Determine the [x, y] coordinate at the center of the cell enclosing the given text.  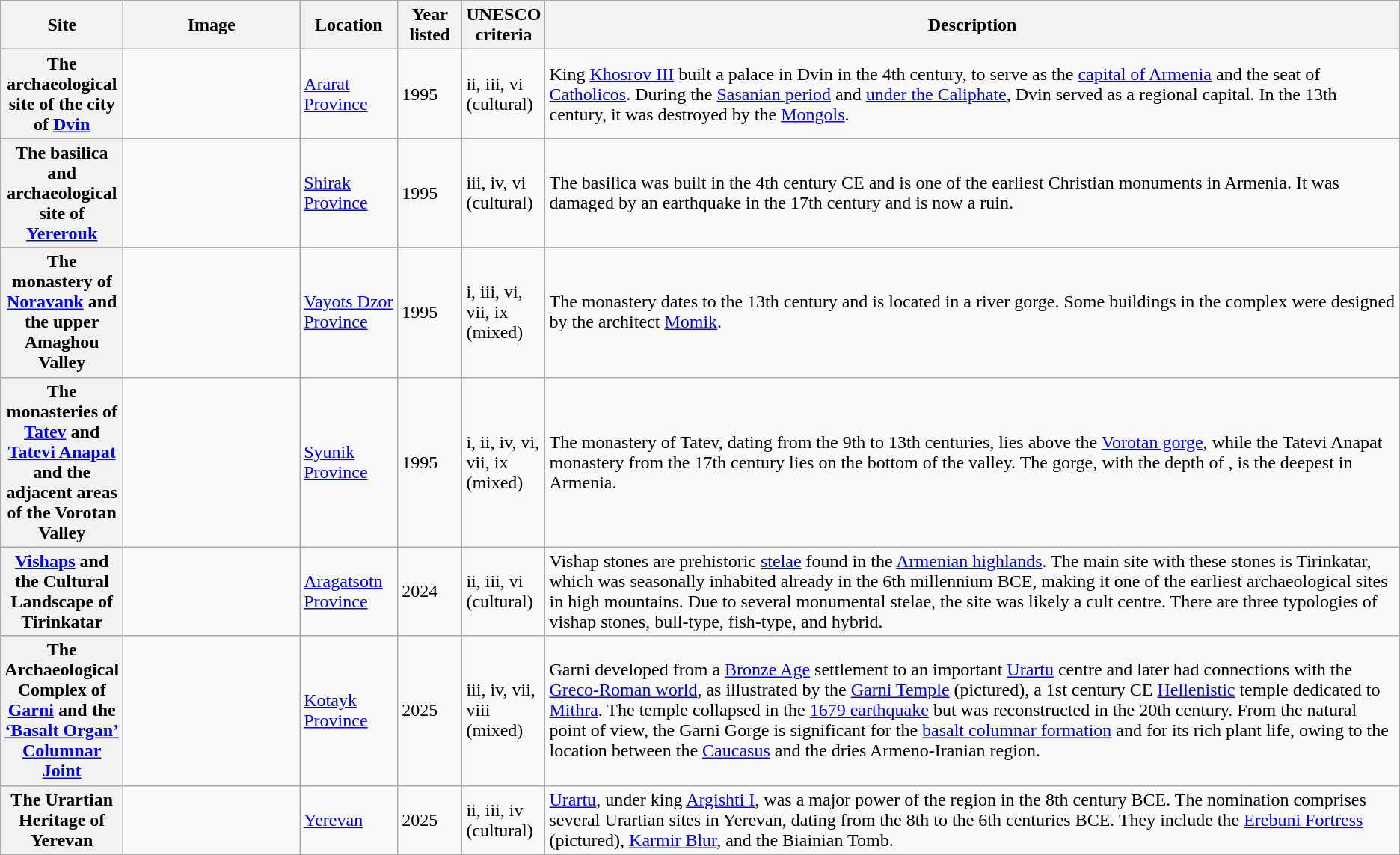
The monastery of Noravank and the upper Amaghou Valley [62, 313]
The monastery dates to the 13th century and is located in a river gorge. Some buildings in the complex were designed by the architect Momik. [972, 313]
Year listed [430, 25]
Syunik Province [349, 462]
UNESCO criteria [504, 25]
Yerevan [349, 820]
The archaeological site of the city of Dvin [62, 94]
Location [349, 25]
Ararat Province [349, 94]
Shirak Province [349, 193]
The Archaeological Complex of Garni and the ‘Basalt Organ’ Columnar Joint [62, 711]
The Urartian Heritage of Yerevan [62, 820]
Vishaps and the Cultural Landscape of Tirinkatar [62, 591]
Kotayk Province [349, 711]
i, iii, vi, vii, ix (mixed) [504, 313]
Image [212, 25]
The monasteries of Tatev and Tatevi Anapat and the adjacent areas of the Vorotan Valley [62, 462]
The basilica and archaeological site of Yererouk [62, 193]
Vayots Dzor Province [349, 313]
iii, iv, vi (cultural) [504, 193]
Site [62, 25]
ii, iii, iv (cultural) [504, 820]
Aragatsotn Province [349, 591]
i, ii, iv, vi, vii, ix (mixed) [504, 462]
iii, iv, vii, viii (mixed) [504, 711]
Description [972, 25]
2024 [430, 591]
